Return the (X, Y) coordinate for the center point of the cell that contains the specified text.  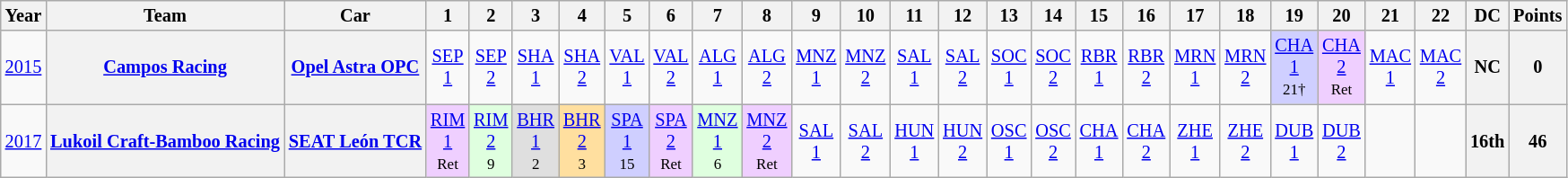
Campos Racing (165, 67)
14 (1053, 15)
ZHE1 (1195, 141)
Team (165, 15)
CHA1 (1100, 141)
DUB2 (1342, 141)
MNZ1 (816, 67)
1 (448, 15)
SOC1 (1008, 67)
MNZ2 (865, 67)
19 (1294, 15)
Car (355, 15)
OSC1 (1008, 141)
12 (963, 15)
MRN1 (1195, 67)
MAC2 (1441, 67)
Year (23, 15)
3 (536, 15)
13 (1008, 15)
46 (1538, 141)
CHA2 (1146, 141)
10 (865, 15)
SPA2Ret (671, 141)
15 (1100, 15)
2015 (23, 67)
SEP2 (491, 67)
CHA2Ret (1342, 67)
4 (582, 15)
RBR2 (1146, 67)
NC (1487, 67)
BHR12 (536, 141)
SPA115 (628, 141)
MNZ16 (718, 141)
16 (1146, 15)
SEP1 (448, 67)
CHA121† (1294, 67)
VAL2 (671, 67)
7 (718, 15)
11 (914, 15)
RBR1 (1100, 67)
16th (1487, 141)
6 (671, 15)
9 (816, 15)
ALG1 (718, 67)
RIM1Ret (448, 141)
20 (1342, 15)
SHA2 (582, 67)
5 (628, 15)
RIM29 (491, 141)
SHA1 (536, 67)
22 (1441, 15)
2 (491, 15)
DC (1487, 15)
DUB1 (1294, 141)
BHR23 (582, 141)
VAL1 (628, 67)
SEAT León TCR (355, 141)
HUN1 (914, 141)
Lukoil Craft-Bamboo Racing (165, 141)
MNZ2Ret (766, 141)
SOC2 (1053, 67)
21 (1390, 15)
Opel Astra OPC (355, 67)
17 (1195, 15)
0 (1538, 67)
ZHE2 (1245, 141)
MAC1 (1390, 67)
8 (766, 15)
OSC2 (1053, 141)
18 (1245, 15)
Points (1538, 15)
MRN2 (1245, 67)
ALG2 (766, 67)
2017 (23, 141)
HUN2 (963, 141)
